Provide the (X, Y) coordinate of the cell's center where the given text is located.  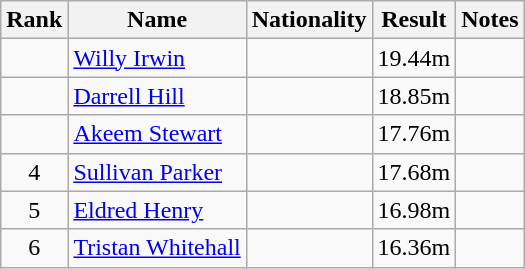
Darrell Hill (157, 96)
Tristan Whitehall (157, 248)
4 (34, 172)
19.44m (414, 58)
Eldred Henry (157, 210)
18.85m (414, 96)
5 (34, 210)
Result (414, 20)
Willy Irwin (157, 58)
Akeem Stewart (157, 134)
16.98m (414, 210)
Notes (490, 20)
17.76m (414, 134)
Name (157, 20)
16.36m (414, 248)
17.68m (414, 172)
6 (34, 248)
Sullivan Parker (157, 172)
Nationality (309, 20)
Rank (34, 20)
